Determine the [X, Y] coordinate at the center of the cell enclosing the given text.  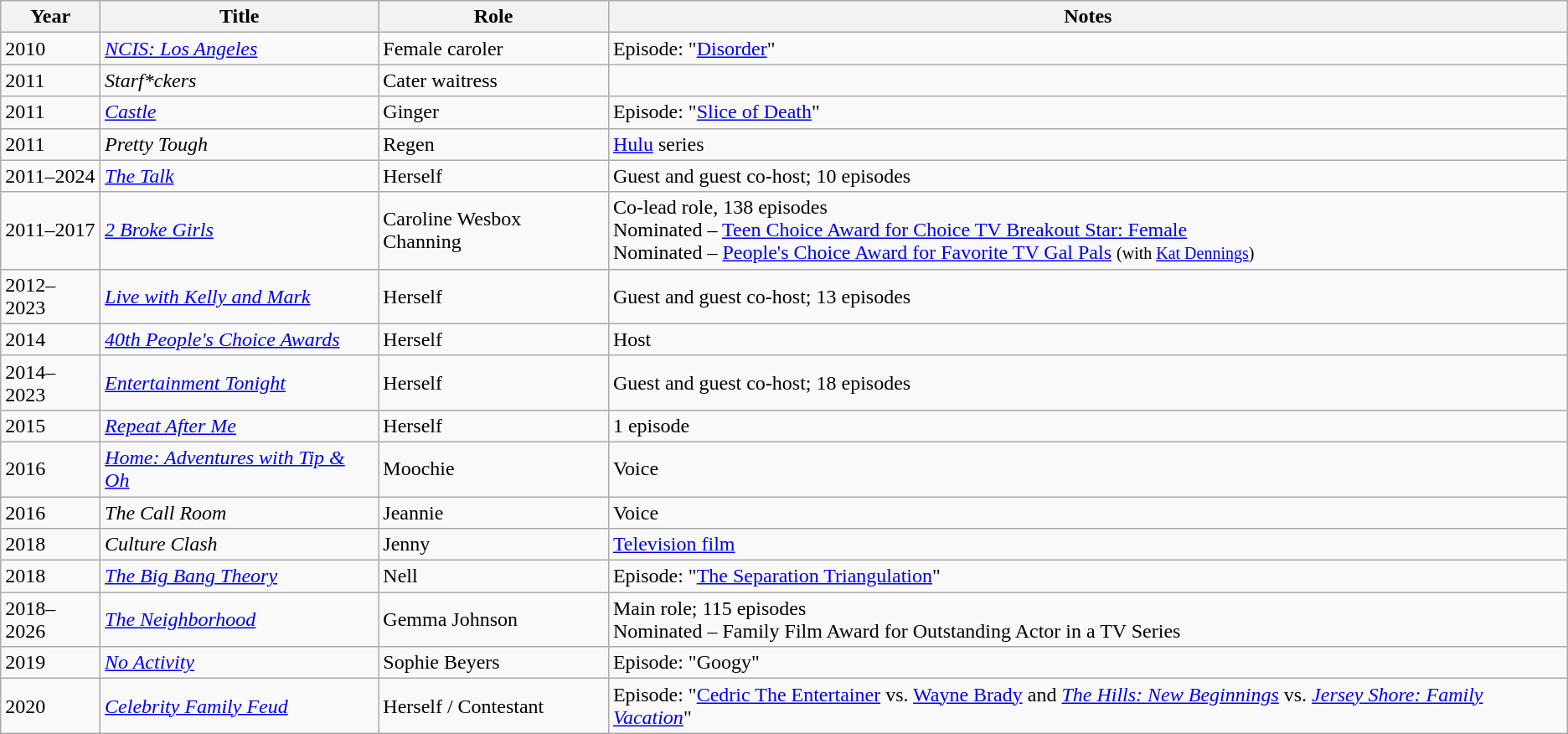
The Call Room [240, 512]
Episode: "Cedric The Entertainer vs. Wayne Brady and The Hills: New Beginnings vs. Jersey Shore: Family Vacation" [1087, 706]
Home: Adventures with Tip & Oh [240, 469]
The Talk [240, 176]
Main role; 115 episodesNominated – Family Film Award for Outstanding Actor in a TV Series [1087, 620]
Notes [1087, 17]
Castle [240, 112]
Hulu series [1087, 144]
2014 [50, 339]
2015 [50, 426]
Ginger [494, 112]
Cater waitress [494, 80]
Guest and guest co-host; 18 episodes [1087, 382]
Moochie [494, 469]
2012–2023 [50, 297]
Role [494, 17]
Culture Clash [240, 545]
Guest and guest co-host; 13 episodes [1087, 297]
Live with Kelly and Mark [240, 297]
2019 [50, 663]
2011–2024 [50, 176]
No Activity [240, 663]
Repeat After Me [240, 426]
2020 [50, 706]
Pretty Tough [240, 144]
Episode: "Disorder" [1087, 49]
2010 [50, 49]
Celebrity Family Feud [240, 706]
2014–2023 [50, 382]
Entertainment Tonight [240, 382]
Regen [494, 144]
Nell [494, 576]
Episode: "The Separation Triangulation" [1087, 576]
Year [50, 17]
Episode: "Googy" [1087, 663]
Sophie Beyers [494, 663]
Title [240, 17]
40th People's Choice Awards [240, 339]
Gemma Johnson [494, 620]
Starf*ckers [240, 80]
The Big Bang Theory [240, 576]
The Neighborhood [240, 620]
2018–2026 [50, 620]
Caroline Wesbox Channing [494, 230]
Jeannie [494, 512]
2 Broke Girls [240, 230]
2011–2017 [50, 230]
Herself / Contestant [494, 706]
NCIS: Los Angeles [240, 49]
Episode: "Slice of Death" [1087, 112]
Guest and guest co-host; 10 episodes [1087, 176]
Television film [1087, 545]
Host [1087, 339]
Female caroler [494, 49]
Jenny [494, 545]
1 episode [1087, 426]
